Output the (X, Y) coordinate of the center of the cell containing the given text.  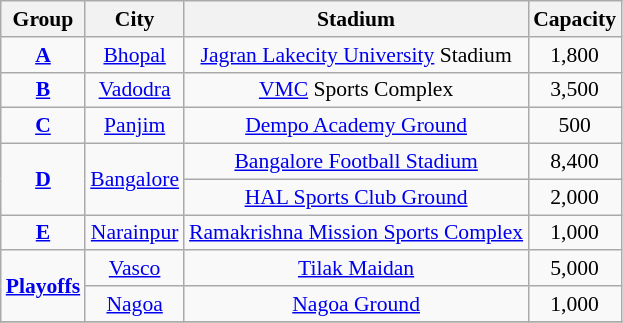
Vadodra (134, 90)
2,000 (574, 197)
500 (574, 126)
City (134, 19)
C (43, 126)
Group (43, 19)
3,500 (574, 90)
Narainpur (134, 233)
A (43, 55)
Playoffs (43, 286)
Jagran Lakecity University Stadium (356, 55)
B (43, 90)
Vasco (134, 269)
Dempo Academy Ground (356, 126)
Nagoa (134, 304)
Bangalore (134, 180)
Bangalore Football Stadium (356, 162)
Panjim (134, 126)
Bhopal (134, 55)
HAL Sports Club Ground (356, 197)
E (43, 233)
VMC Sports Complex (356, 90)
Capacity (574, 19)
Stadium (356, 19)
Tilak Maidan (356, 269)
5,000 (574, 269)
Nagoa Ground (356, 304)
1,800 (574, 55)
D (43, 180)
Ramakrishna Mission Sports Complex (356, 233)
8,400 (574, 162)
